Identify which cell holds the provided text, then report its (X, Y) central coordinate. 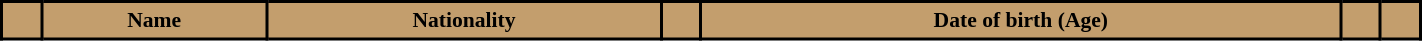
Nationality (464, 20)
Date of birth (Age) (1020, 20)
Name (154, 20)
